Provide the (x, y) coordinate of the cell's center where the given text is located.  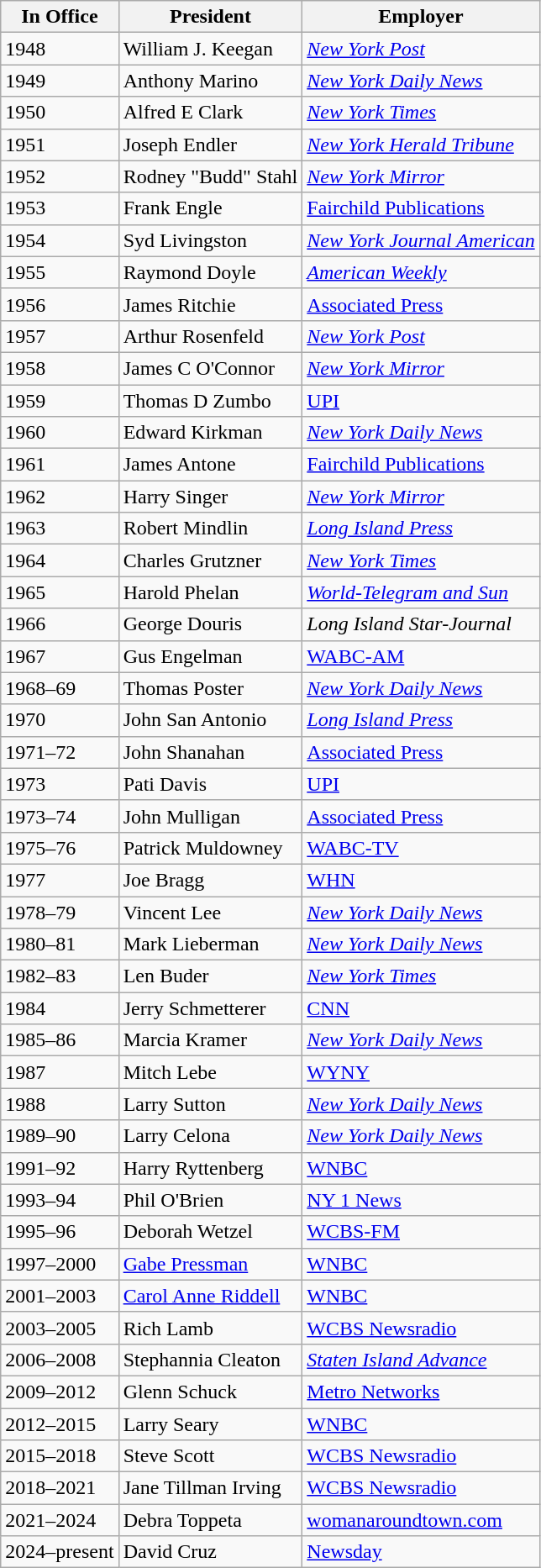
William J. Keegan (210, 49)
Edward Kirkman (210, 433)
Glenn Schuck (210, 1392)
James C O'Connor (210, 368)
Employer (421, 17)
1984 (60, 1008)
World-Telegram and Sun (421, 592)
1975–76 (60, 848)
Mitch Lebe (210, 1072)
John Shanahan (210, 752)
Harry Ryttenberg (210, 1168)
1997–2000 (60, 1264)
1957 (60, 336)
1973–74 (60, 816)
2015–2018 (60, 1456)
Debra Toppeta (210, 1520)
CNN (421, 1008)
1950 (60, 113)
Jane Tillman Irving (210, 1488)
2009–2012 (60, 1392)
2024–present (60, 1552)
1982–83 (60, 976)
Raymond Doyle (210, 272)
Patrick Muldowney (210, 848)
1958 (60, 368)
David Cruz (210, 1552)
New York Journal American (421, 240)
1987 (60, 1072)
WABC-TV (421, 848)
John San Antonio (210, 720)
Thomas D Zumbo (210, 401)
1978–79 (60, 912)
1991–92 (60, 1168)
Anthony Marino (210, 81)
WCBS-FM (421, 1232)
Larry Seary (210, 1424)
Newsday (421, 1552)
Rich Lamb (210, 1328)
1962 (60, 497)
1961 (60, 465)
John Mulligan (210, 816)
2001–2003 (60, 1296)
1952 (60, 176)
Joseph Endler (210, 145)
1956 (60, 304)
1988 (60, 1104)
Harold Phelan (210, 592)
WYNY (421, 1072)
1948 (60, 49)
Alfred E Clark (210, 113)
2006–2008 (60, 1360)
1989–90 (60, 1136)
1960 (60, 433)
Syd Livingston (210, 240)
Staten Island Advance (421, 1360)
2021–2024 (60, 1520)
Larry Celona (210, 1136)
Pati Davis (210, 784)
Larry Sutton (210, 1104)
2012–2015 (60, 1424)
1973 (60, 784)
Mark Lieberman (210, 944)
1971–72 (60, 752)
Gus Engelman (210, 656)
1995–96 (60, 1232)
Gabe Pressman (210, 1264)
Phil O'Brien (210, 1200)
1980–81 (60, 944)
WHN (421, 880)
WABC-AM (421, 656)
NY 1 News (421, 1200)
1985–86 (60, 1040)
1965 (60, 592)
1955 (60, 272)
womanaroundtown.com (421, 1520)
1977 (60, 880)
Len Buder (210, 976)
Charles Grutzner (210, 560)
Jerry Schmetterer (210, 1008)
Frank Engle (210, 208)
In Office (60, 17)
New York Herald Tribune (421, 145)
1970 (60, 720)
1963 (60, 529)
1959 (60, 401)
American Weekly (421, 272)
2018–2021 (60, 1488)
1949 (60, 81)
Arthur Rosenfeld (210, 336)
James Ritchie (210, 304)
Marcia Kramer (210, 1040)
1953 (60, 208)
Vincent Lee (210, 912)
Stephannia Cleaton (210, 1360)
1966 (60, 624)
1993–94 (60, 1200)
Rodney "Budd" Stahl (210, 176)
Steve Scott (210, 1456)
George Douris (210, 624)
Joe Bragg (210, 880)
2003–2005 (60, 1328)
Carol Anne Riddell (210, 1296)
1967 (60, 656)
1968–69 (60, 688)
1954 (60, 240)
President (210, 17)
Deborah Wetzel (210, 1232)
Long Island Star-Journal (421, 624)
1964 (60, 560)
Metro Networks (421, 1392)
1951 (60, 145)
Robert Mindlin (210, 529)
Thomas Poster (210, 688)
James Antone (210, 465)
Harry Singer (210, 497)
